Locate the cell with the specified text and output its [X, Y] center coordinate. 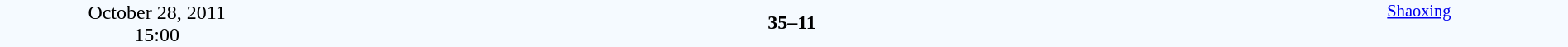
Shaoxing [1419, 23]
October 28, 201115:00 [157, 23]
35–11 [791, 22]
